Identify which cell holds the provided text, then report its [X, Y] central coordinate. 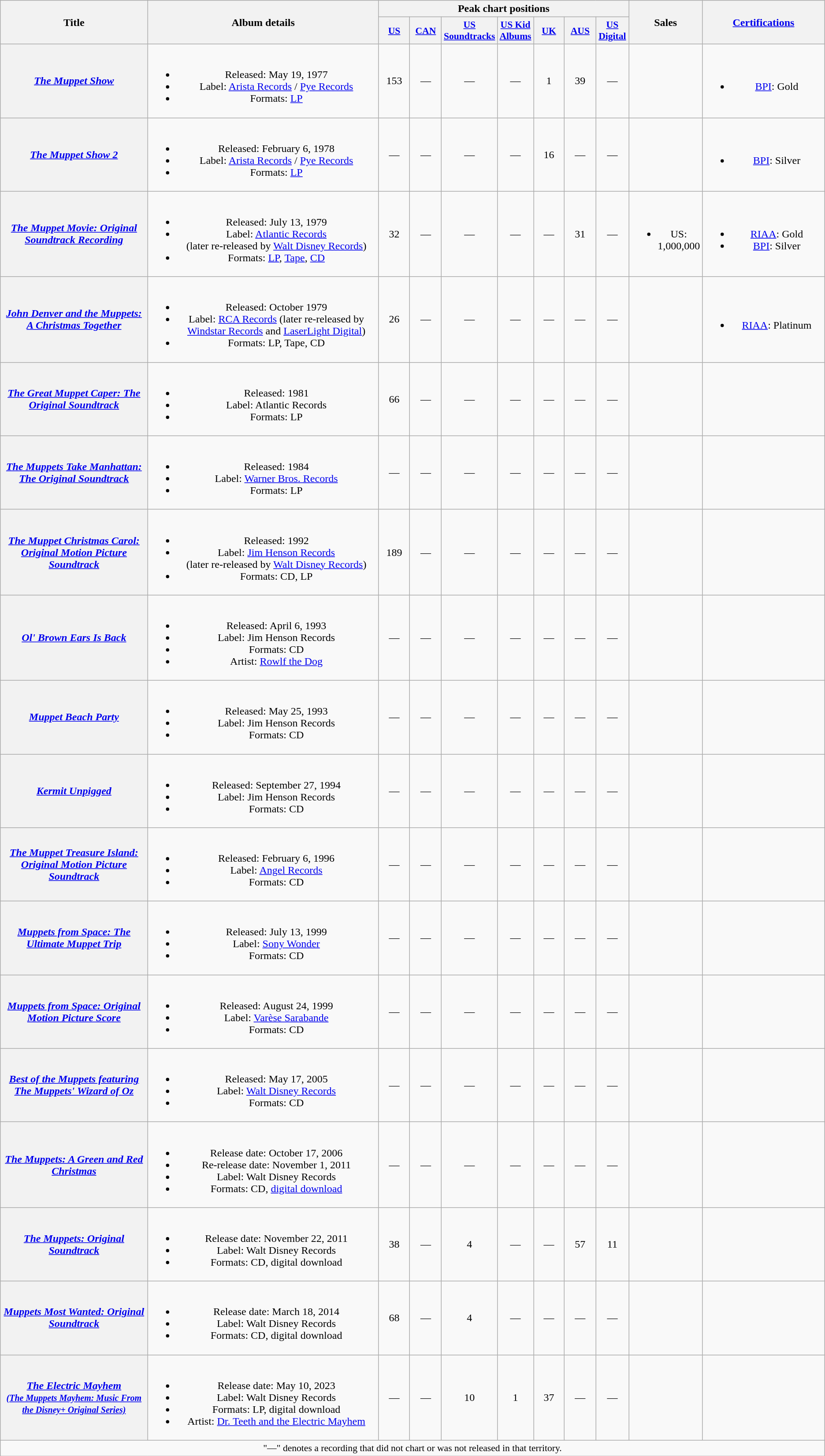
Muppets from Space: The Ultimate Muppet Trip [74, 938]
US [394, 31]
Released: 1992Label: Jim Henson Records(later re-released by Walt Disney Records)Formats: CD, LP [263, 552]
68 [394, 1318]
Released: May 25, 1993Label: Jim Henson RecordsFormats: CD [263, 717]
US Kid Albums [515, 31]
16 [549, 154]
Release date: November 22, 2011Label: Walt Disney RecordsFormats: CD, digital download [263, 1244]
Released: May 19, 1977Label: Arista Records / Pye RecordsFormats: LP [263, 81]
32 [394, 234]
Released: 1984Label: Warner Bros. RecordsFormats: LP [263, 472]
Released: February 6, 1978Label: Arista Records / Pye RecordsFormats: LP [263, 154]
189 [394, 552]
US: 1,000,000 [665, 234]
31 [580, 234]
39 [580, 81]
Ol' Brown Ears Is Back [74, 637]
Album details [263, 22]
The Muppet Movie: Original Soundtrack Recording [74, 234]
US Soundtracks [469, 31]
Released: August 24, 1999Label: Varèse SarabandeFormats: CD [263, 1011]
Release date: May 10, 2023Label: Walt Disney RecordsFormats: LP, digital downloadArtist: Dr. Teeth and the Electric Mayhem [263, 1397]
Released: September 27, 1994Label: Jim Henson RecordsFormats: CD [263, 791]
The Muppet Show [74, 81]
The Muppets Take Manhattan: The Original Soundtrack [74, 472]
Best of the Muppets featuring The Muppets' Wizard of Oz [74, 1086]
The Muppet Show 2 [74, 154]
The Muppet Christmas Carol: Original Motion Picture Soundtrack [74, 552]
Release date: October 17, 2006Re-release date: November 1, 2011Label: Walt Disney RecordsFormats: CD, digital download [263, 1165]
Released: 1981Label: Atlantic RecordsFormats: LP [263, 399]
37 [549, 1397]
Certifications [764, 22]
66 [394, 399]
57 [580, 1244]
Release date: March 18, 2014Label: Walt Disney RecordsFormats: CD, digital download [263, 1318]
11 [613, 1244]
BPI: Silver [764, 154]
RIAA: Platinum [764, 319]
Muppets Most Wanted: Original Soundtrack [74, 1318]
John Denver and the Muppets: A Christmas Together [74, 319]
US Digital [613, 31]
Muppets from Space: Original Motion Picture Score [74, 1011]
Released: July 13, 1979Label: Atlantic Records(later re-released by Walt Disney Records)Formats: LP, Tape, CD [263, 234]
The Muppets: A Green and Red Christmas [74, 1165]
Released: April 6, 1993Label: Jim Henson RecordsFormats: CDArtist: Rowlf the Dog [263, 637]
BPI: Gold [764, 81]
Kermit Unpigged [74, 791]
RIAA: GoldBPI: Silver [764, 234]
Released: July 13, 1999Label: Sony WonderFormats: CD [263, 938]
The Great Muppet Caper: The Original Soundtrack [74, 399]
AUS [580, 31]
"—" denotes a recording that did not chart or was not released in that territory. [412, 1448]
Title [74, 22]
Released: May 17, 2005Label: Walt Disney RecordsFormats: CD [263, 1086]
Sales [665, 22]
Released: February 6, 1996Label: Angel RecordsFormats: CD [263, 864]
Peak chart positions [503, 9]
Muppet Beach Party [74, 717]
The Muppets: Original Soundtrack [74, 1244]
Released: October 1979Label: RCA Records (later re-released by Windstar Records and LaserLight Digital)Formats: LP, Tape, CD [263, 319]
26 [394, 319]
38 [394, 1244]
CAN [426, 31]
10 [469, 1397]
153 [394, 81]
The Electric Mayhem(The Muppets Mayhem: Music From the Disney+ Original Series) [74, 1397]
The Muppet Treasure Island: Original Motion Picture Soundtrack [74, 864]
UK [549, 31]
